Find where the given text appears and provide that cell's center as [x, y] coordinate. 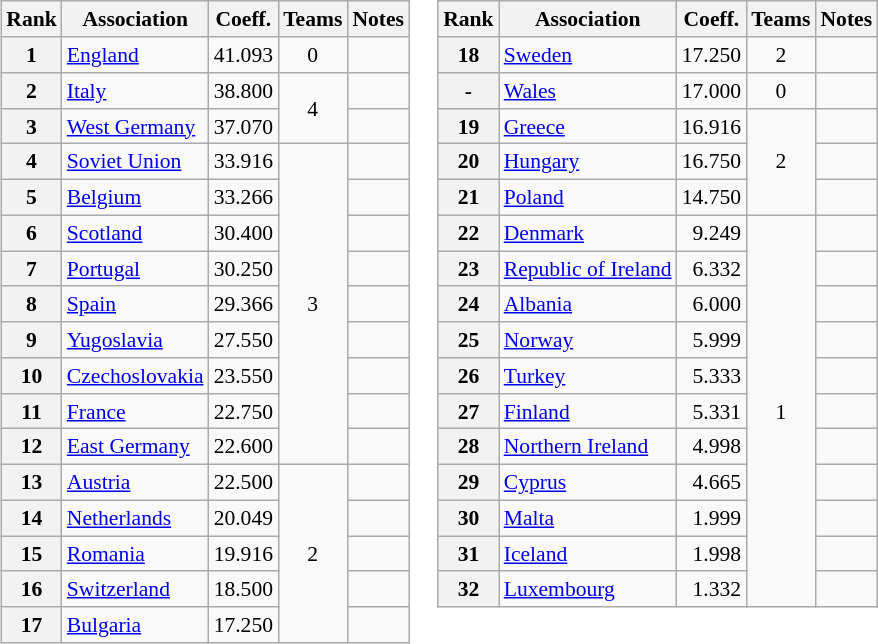
37.070 [244, 126]
Bulgaria [136, 625]
30.250 [244, 269]
Norway [588, 340]
20 [468, 162]
32 [468, 589]
7 [32, 269]
33.266 [244, 197]
6 [32, 233]
Italy [136, 91]
Albania [588, 304]
Romania [136, 554]
Switzerland [136, 589]
11 [32, 411]
Finland [588, 411]
18.500 [244, 589]
Luxembourg [588, 589]
30 [468, 518]
Turkey [588, 376]
Scotland [136, 233]
22.750 [244, 411]
13 [32, 482]
12 [32, 447]
6.332 [712, 269]
28 [468, 447]
East Germany [136, 447]
8 [32, 304]
1.999 [712, 518]
Belgium [136, 197]
14.750 [712, 197]
6.000 [712, 304]
5 [32, 197]
16 [32, 589]
Hungary [588, 162]
Soviet Union [136, 162]
18 [468, 55]
Wales [588, 91]
Czechoslovakia [136, 376]
33.916 [244, 162]
- [468, 91]
Netherlands [136, 518]
1.998 [712, 554]
24 [468, 304]
Greece [588, 126]
22.500 [244, 482]
29.366 [244, 304]
21 [468, 197]
27 [468, 411]
26 [468, 376]
23 [468, 269]
15 [32, 554]
Denmark [588, 233]
Iceland [588, 554]
Cyprus [588, 482]
Austria [136, 482]
16.750 [712, 162]
Spain [136, 304]
5.333 [712, 376]
France [136, 411]
23.550 [244, 376]
14 [32, 518]
Malta [588, 518]
17 [32, 625]
29 [468, 482]
30.400 [244, 233]
16.916 [712, 126]
19 [468, 126]
22 [468, 233]
West Germany [136, 126]
22.600 [244, 447]
Sweden [588, 55]
20.049 [244, 518]
9 [32, 340]
19.916 [244, 554]
38.800 [244, 91]
41.093 [244, 55]
4.665 [712, 482]
1.332 [712, 589]
Poland [588, 197]
9.249 [712, 233]
5.999 [712, 340]
31 [468, 554]
17.000 [712, 91]
10 [32, 376]
4.998 [712, 447]
Republic of Ireland [588, 269]
Yugoslavia [136, 340]
Portugal [136, 269]
England [136, 55]
25 [468, 340]
5.331 [712, 411]
27.550 [244, 340]
Northern Ireland [588, 447]
